Detect which cell encompasses the target text, then output its [x, y] center coordinate. 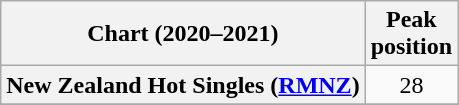
Peakposition [411, 34]
28 [411, 85]
New Zealand Hot Singles (RMNZ) [183, 85]
Chart (2020–2021) [183, 34]
